Scan for the cell matching the given text and deliver its (X, Y) coordinate at center. 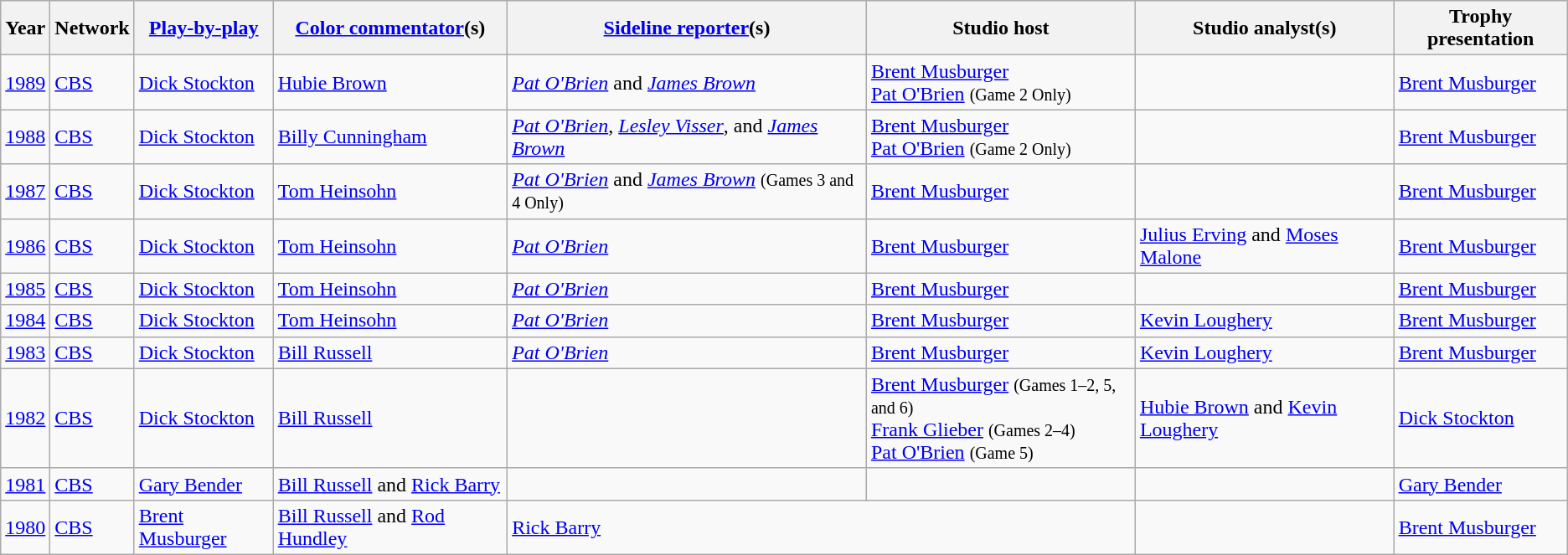
Rick Barry (822, 527)
Brent Musburger (Games 1–2, 5, and 6)Frank Glieber (Games 2–4)Pat O'Brien (Game 5) (1000, 419)
Pat O'Brien and James Brown (Games 3 and 4 Only) (687, 191)
1988 (25, 137)
Julius Erving and Moses Malone (1265, 246)
1980 (25, 527)
Network (92, 28)
1986 (25, 246)
Studio analyst(s) (1265, 28)
Studio host (1000, 28)
Hubie Brown and Kevin Loughery (1265, 419)
Pat O'Brien, Lesley Visser, and James Brown (687, 137)
1985 (25, 289)
1984 (25, 321)
1989 (25, 82)
Play-by-play (204, 28)
Year (25, 28)
1982 (25, 419)
1987 (25, 191)
Bill Russell and Rick Barry (390, 484)
Color commentator(s) (390, 28)
Pat O'Brien and James Brown (687, 82)
Hubie Brown (390, 82)
Bill Russell and Rod Hundley (390, 527)
1983 (25, 352)
Trophy presentation (1481, 28)
Sideline reporter(s) (687, 28)
Billy Cunningham (390, 137)
1981 (25, 484)
